Determine the [X, Y] coordinate at the center of the cell enclosing the given text.  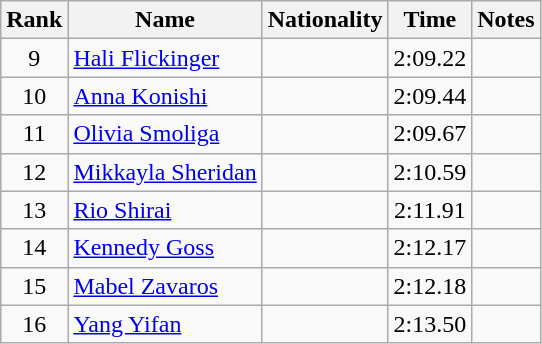
Rio Shirai [165, 210]
15 [34, 286]
9 [34, 58]
Mikkayla Sheridan [165, 172]
13 [34, 210]
10 [34, 96]
2:12.17 [430, 248]
2:09.22 [430, 58]
Time [430, 20]
Kennedy Goss [165, 248]
2:13.50 [430, 324]
14 [34, 248]
2:10.59 [430, 172]
Anna Konishi [165, 96]
16 [34, 324]
Nationality [325, 20]
2:09.44 [430, 96]
Rank [34, 20]
11 [34, 134]
Name [165, 20]
12 [34, 172]
Mabel Zavaros [165, 286]
Notes [506, 20]
Olivia Smoliga [165, 134]
2:11.91 [430, 210]
Hali Flickinger [165, 58]
2:09.67 [430, 134]
Yang Yifan [165, 324]
2:12.18 [430, 286]
